Locate the cell with the specified text and output its [x, y] center coordinate. 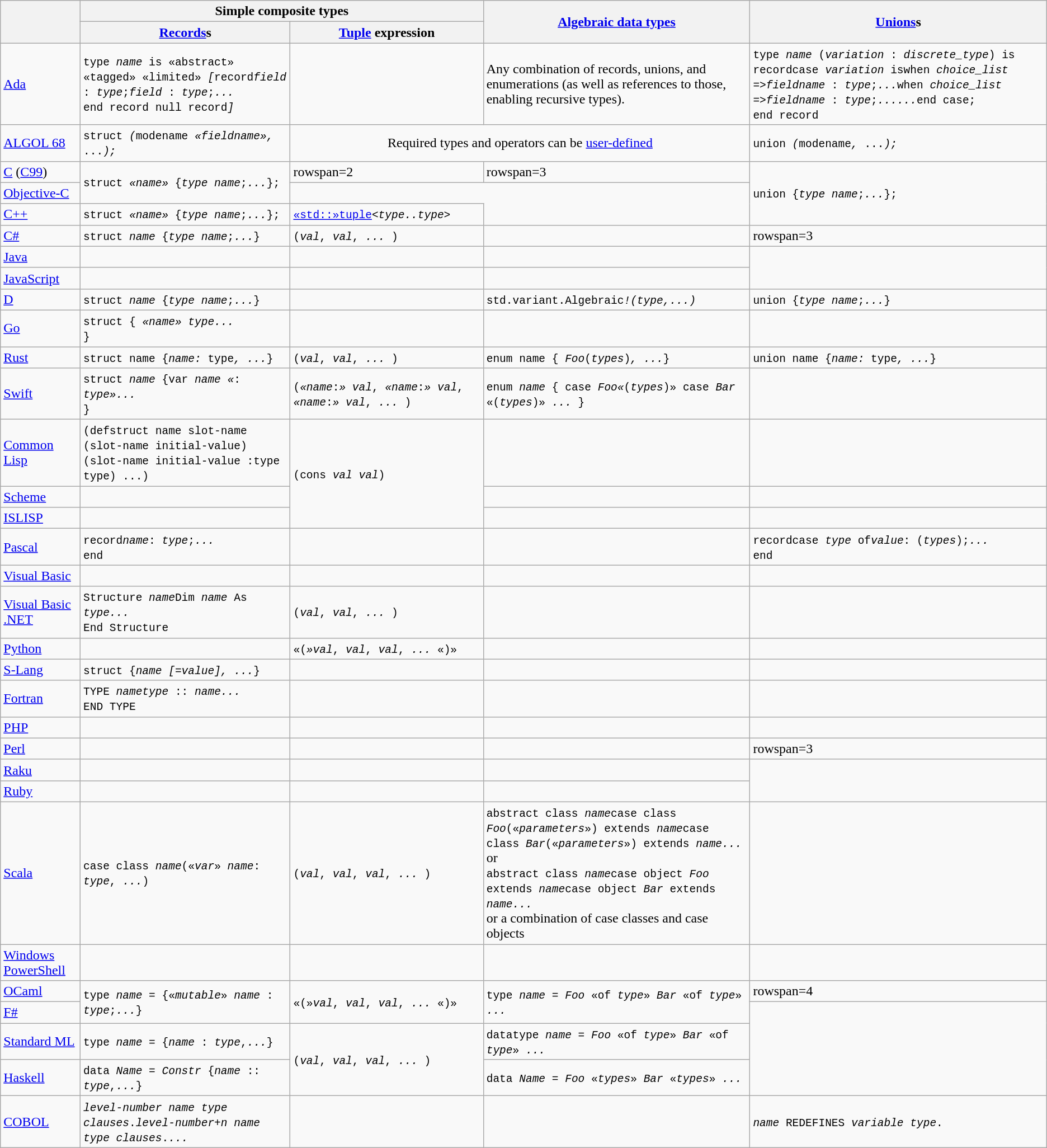
(«name:» val, «name:» val, «name:» val, ... ) [387, 394]
C++ [40, 214]
type name = Foo «of type» Bar «of type» ... [616, 1002]
Scala [40, 873]
struct name {name: type, ...} [186, 357]
Recordss [186, 32]
C# [40, 236]
Tuple expression [387, 32]
Perl [40, 749]
Windows PowerShell [40, 962]
Unionss [898, 22]
(defstruct name slot-name (slot-name initial-value) (slot-name initial-value :type type) ...) [186, 453]
union {type name;...} [898, 299]
union (modename, ...); [898, 143]
struct {name [=value], ...} [186, 670]
Simple composite types [282, 11]
Visual Basic [40, 576]
level-number name type clauses.level-number+n name type clauses.... [186, 1122]
Rust [40, 357]
ALGOL 68 [40, 143]
name REDEFINES variable type. [898, 1122]
recordcase type ofvalue: (types);...end [898, 547]
PHP [40, 727]
recordname: type;...end [186, 547]
TYPE nametype :: name...END TYPE [186, 698]
struct name {var name «: type»...} [186, 394]
Common Lisp [40, 453]
enum name { Foo(types), ...} [616, 357]
type name = {name : type,...} [186, 1042]
Ada [40, 84]
Raku [40, 770]
«std::»tuple<type..type> [387, 214]
S-Lang [40, 670]
struct (modename «fieldname», ...); [186, 143]
type name = {«mutable» name : type;...} [186, 1002]
Python [40, 648]
D [40, 299]
case class name(«var» name: type, ...) [186, 873]
rowspan=2 [387, 172]
Haskell [40, 1078]
enum name { case Foo«(types)» case Bar «(types)» ... } [616, 394]
type name is «abstract» «tagged» «limited» [recordfield : type;field : type;...end record null record] [186, 84]
Swift [40, 394]
ISLISP [40, 518]
rowspan=4 [898, 991]
datatype name = Foo «of type» Bar «of type» ... [616, 1042]
Pascal [40, 547]
Structure nameDim name As type...End Structure [186, 612]
Go [40, 328]
Visual Basic .NET [40, 612]
data Name = Constr {name :: type,...} [186, 1078]
C (C99) [40, 172]
Java [40, 257]
Algebraic data types [616, 22]
Scheme [40, 497]
Objective-C [40, 193]
Fortran [40, 698]
union {type name;...}; [898, 193]
Any combination of records, unions, and enumerations (as well as references to those, enabling recursive types). [616, 84]
Standard ML [40, 1042]
data Name = Foo «types» Bar «types» ... [616, 1078]
(cons val val) [387, 474]
Required types and operators can be user-defined [520, 143]
union name {name: type, ...} [898, 357]
JavaScript [40, 278]
std.variant.Algebraic!(type,...) [616, 299]
OCaml [40, 991]
struct { «name» type...} [186, 328]
COBOL [40, 1122]
F# [40, 1013]
Ruby [40, 791]
